Find where the given text appears and provide that cell's center as (X, Y) coordinate. 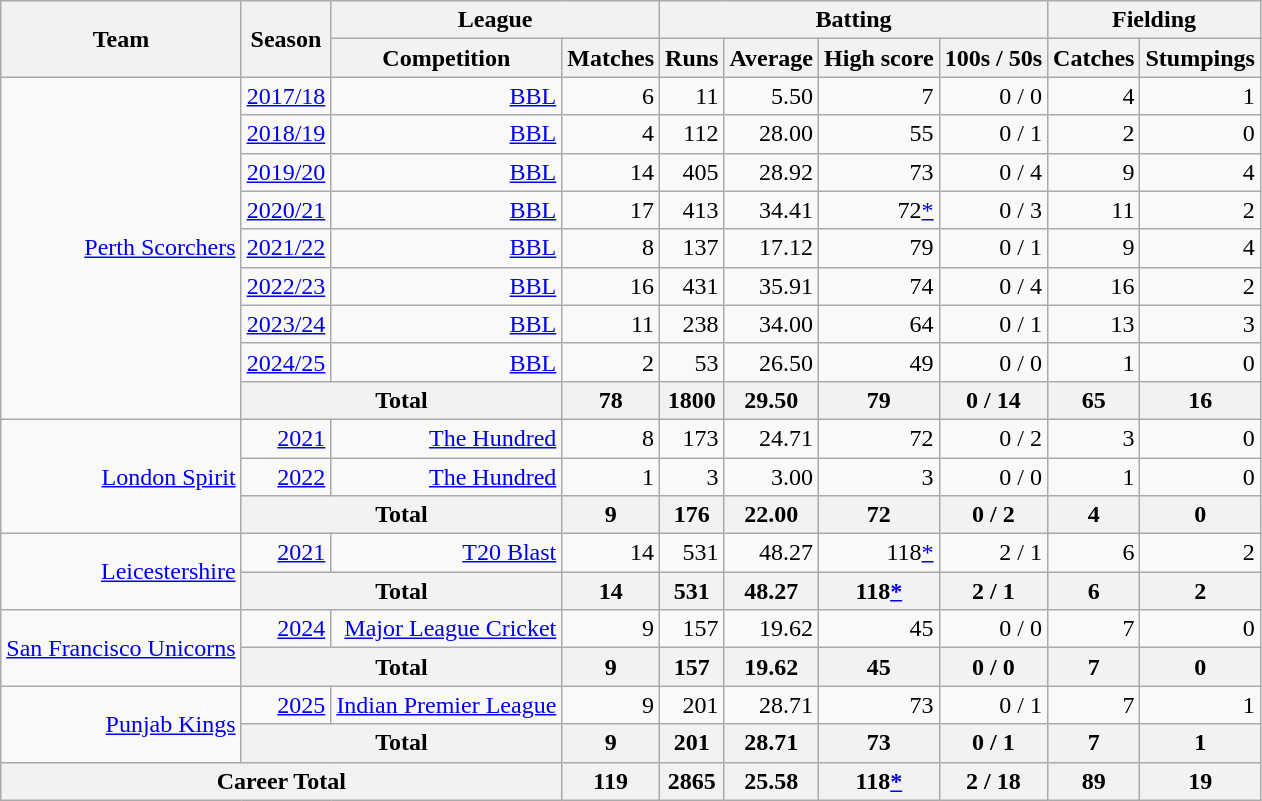
Catches (1094, 58)
25.58 (772, 781)
2 / 18 (993, 781)
72* (880, 210)
Career Total (282, 781)
28.00 (772, 134)
238 (692, 324)
119 (611, 781)
2019/20 (286, 172)
49 (880, 362)
53 (692, 362)
Batting (854, 20)
431 (692, 286)
High score (880, 58)
Season (286, 39)
35.91 (772, 286)
2023/24 (286, 324)
29.50 (772, 400)
Indian Premier League (446, 705)
Punjab Kings (121, 724)
2022/23 (286, 286)
T20 Blast (446, 553)
89 (1094, 781)
Fielding (1154, 20)
2024 (286, 629)
2020/21 (286, 210)
San Francisco Unicorns (121, 648)
Stumpings (1200, 58)
2025 (286, 705)
Perth Scorchers (121, 248)
13 (1094, 324)
55 (880, 134)
65 (1094, 400)
Team (121, 39)
2022 (286, 477)
24.71 (772, 438)
1800 (692, 400)
Average (772, 58)
17.12 (772, 248)
112 (692, 134)
2018/19 (286, 134)
League (496, 20)
17 (611, 210)
Competition (446, 58)
Matches (611, 58)
64 (880, 324)
100s / 50s (993, 58)
176 (692, 515)
137 (692, 248)
34.00 (772, 324)
0 / 3 (993, 210)
2024/25 (286, 362)
Major League Cricket (446, 629)
34.41 (772, 210)
405 (692, 172)
74 (880, 286)
28.92 (772, 172)
2865 (692, 781)
413 (692, 210)
0 / 14 (993, 400)
26.50 (772, 362)
19 (1200, 781)
London Spirit (121, 476)
3.00 (772, 477)
22.00 (772, 515)
78 (611, 400)
2021/22 (286, 248)
5.50 (772, 96)
Leicestershire (121, 572)
Runs (692, 58)
2017/18 (286, 96)
173 (692, 438)
